Detect which cell encompasses the target text, then output its [x, y] center coordinate. 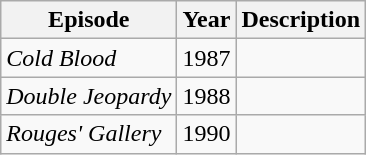
Double Jeopardy [89, 96]
Year [206, 20]
1988 [206, 96]
Description [301, 20]
1990 [206, 134]
Rouges' Gallery [89, 134]
Cold Blood [89, 58]
Episode [89, 20]
1987 [206, 58]
